Output the (X, Y) coordinate of the center of the cell containing the given text.  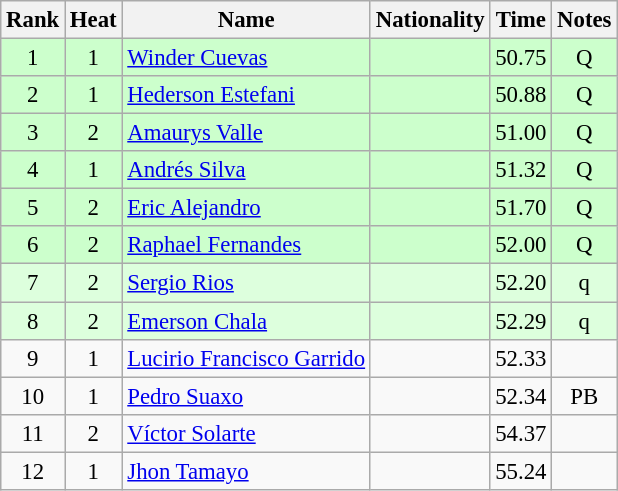
5 (33, 208)
Name (246, 20)
50.75 (521, 58)
Eric Alejandro (246, 208)
Raphael Fernandes (246, 245)
Time (521, 20)
51.00 (521, 133)
Notes (584, 20)
52.34 (521, 396)
52.29 (521, 321)
Andrés Silva (246, 170)
Winder Cuevas (246, 58)
10 (33, 396)
3 (33, 133)
7 (33, 283)
PB (584, 396)
6 (33, 245)
9 (33, 358)
12 (33, 471)
Jhon Tamayo (246, 471)
51.70 (521, 208)
8 (33, 321)
Amaurys Valle (246, 133)
52.33 (521, 358)
55.24 (521, 471)
52.20 (521, 283)
Rank (33, 20)
51.32 (521, 170)
4 (33, 170)
Lucirio Francisco Garrido (246, 358)
Víctor Solarte (246, 433)
11 (33, 433)
52.00 (521, 245)
Heat (94, 20)
Pedro Suaxo (246, 396)
Nationality (430, 20)
Sergio Rios (246, 283)
Hederson Estefani (246, 95)
50.88 (521, 95)
54.37 (521, 433)
Emerson Chala (246, 321)
